Scan for the cell matching the given text and deliver its (X, Y) coordinate at center. 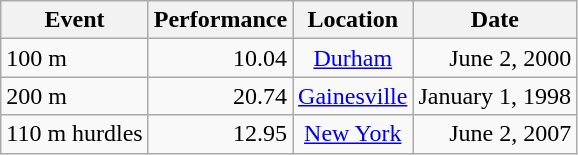
10.04 (220, 58)
Event (74, 20)
12.95 (220, 134)
Date (495, 20)
200 m (74, 96)
100 m (74, 58)
20.74 (220, 96)
Durham (353, 58)
Performance (220, 20)
Location (353, 20)
110 m hurdles (74, 134)
January 1, 1998 (495, 96)
Gainesville (353, 96)
June 2, 2000 (495, 58)
June 2, 2007 (495, 134)
New York (353, 134)
